Output the [X, Y] coordinate of the center of the cell containing the given text.  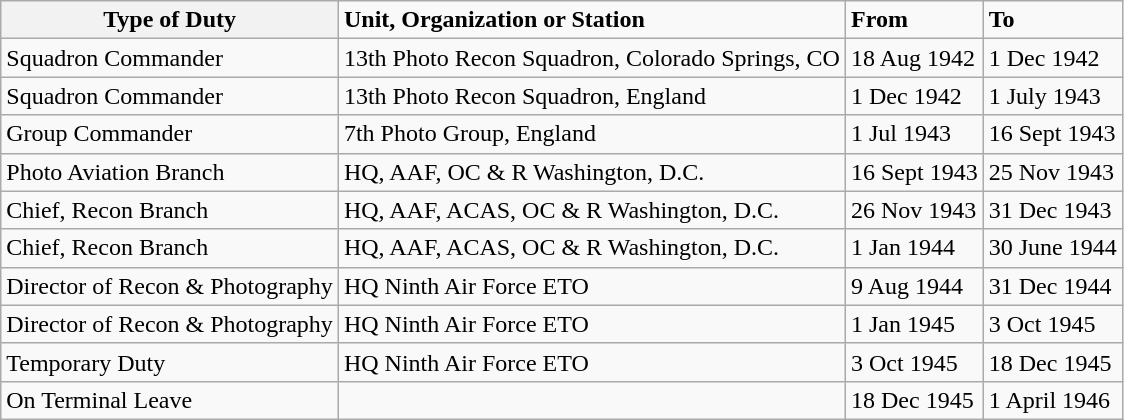
13th Photo Recon Squadron, Colorado Springs, CO [592, 58]
Temporary Duty [170, 362]
1 Jan 1944 [914, 248]
26 Nov 1943 [914, 210]
1 Jan 1945 [914, 324]
On Terminal Leave [170, 400]
1 July 1943 [1052, 96]
HQ, AAF, OC & R Washington, D.C. [592, 172]
To [1052, 20]
9 Aug 1944 [914, 286]
18 Aug 1942 [914, 58]
Group Commander [170, 134]
From [914, 20]
1 April 1946 [1052, 400]
13th Photo Recon Squadron, England [592, 96]
Type of Duty [170, 20]
1 Jul 1943 [914, 134]
7th Photo Group, England [592, 134]
31 Dec 1944 [1052, 286]
30 June 1944 [1052, 248]
31 Dec 1943 [1052, 210]
25 Nov 1943 [1052, 172]
Photo Aviation Branch [170, 172]
Unit, Organization or Station [592, 20]
